Capture the cell that displays the provided text and extract its (X, Y) central coordinate. 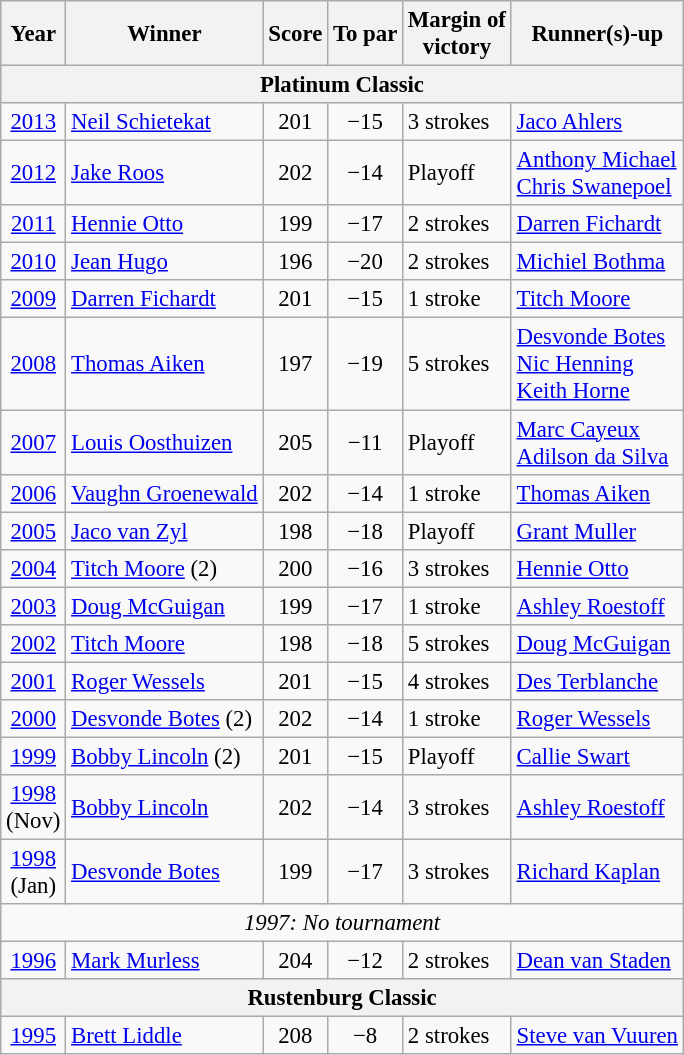
1996 (34, 961)
Steve van Vuuren (597, 1036)
Desvonde Botes Nic Henning Keith Horne (597, 364)
2001 (34, 681)
−11 (366, 442)
Neil Schietekat (164, 122)
To par (366, 34)
Jaco van Zyl (164, 531)
Titch Moore (2) (164, 568)
2009 (34, 299)
Platinum Classic (342, 85)
Callie Swart (597, 756)
2005 (34, 531)
2006 (34, 493)
2004 (34, 568)
Des Terblanche (597, 681)
200 (296, 568)
2011 (34, 224)
Grant Muller (597, 531)
2000 (34, 719)
2003 (34, 606)
1998(Nov) (34, 808)
Rustenburg Classic (342, 998)
Marc Cayeux Adilson da Silva (597, 442)
205 (296, 442)
Brett Liddle (164, 1036)
197 (296, 364)
−19 (366, 364)
Louis Oosthuizen (164, 442)
Michiel Bothma (597, 262)
Jean Hugo (164, 262)
2008 (34, 364)
1997: No tournament (342, 923)
−16 (366, 568)
204 (296, 961)
2010 (34, 262)
Year (34, 34)
2002 (34, 644)
1995 (34, 1036)
1998(Jan) (34, 872)
Jaco Ahlers (597, 122)
Desvonde Botes (164, 872)
2012 (34, 174)
Score (296, 34)
Richard Kaplan (597, 872)
Desvonde Botes (2) (164, 719)
Margin ofvictory (458, 34)
Mark Murless (164, 961)
Winner (164, 34)
2007 (34, 442)
208 (296, 1036)
1999 (34, 756)
Jake Roos (164, 174)
Dean van Staden (597, 961)
−12 (366, 961)
Vaughn Groenewald (164, 493)
2013 (34, 122)
Bobby Lincoln (2) (164, 756)
4 strokes (458, 681)
−8 (366, 1036)
−20 (366, 262)
Runner(s)-up (597, 34)
Anthony Michael Chris Swanepoel (597, 174)
Bobby Lincoln (164, 808)
196 (296, 262)
